Capture the cell that displays the provided text and extract its [x, y] central coordinate. 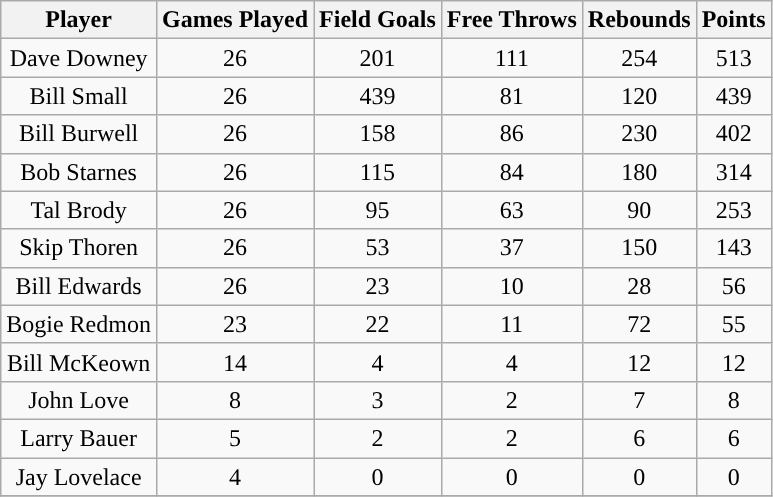
81 [512, 96]
55 [734, 324]
Field Goals [378, 20]
Dave Downey [79, 58]
253 [734, 210]
120 [639, 96]
56 [734, 286]
158 [378, 134]
115 [378, 172]
Rebounds [639, 20]
Jay Lovelace [79, 477]
95 [378, 210]
28 [639, 286]
90 [639, 210]
Bill McKeown [79, 362]
5 [234, 438]
201 [378, 58]
Bill Edwards [79, 286]
Free Throws [512, 20]
10 [512, 286]
22 [378, 324]
37 [512, 248]
Player [79, 20]
53 [378, 248]
86 [512, 134]
Games Played [234, 20]
14 [234, 362]
111 [512, 58]
230 [639, 134]
314 [734, 172]
84 [512, 172]
143 [734, 248]
11 [512, 324]
3 [378, 400]
Larry Bauer [79, 438]
180 [639, 172]
Bogie Redmon [79, 324]
Tal Brody [79, 210]
402 [734, 134]
513 [734, 58]
John Love [79, 400]
254 [639, 58]
63 [512, 210]
72 [639, 324]
Points [734, 20]
Bill Small [79, 96]
150 [639, 248]
Bob Starnes [79, 172]
Bill Burwell [79, 134]
7 [639, 400]
Skip Thoren [79, 248]
